Locate the cell with the specified text and output its (x, y) center coordinate. 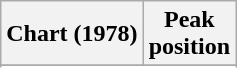
Peakposition (189, 34)
Chart (1978) (72, 34)
